Return the [x, y] coordinate for the center point of the cell that contains the specified text.  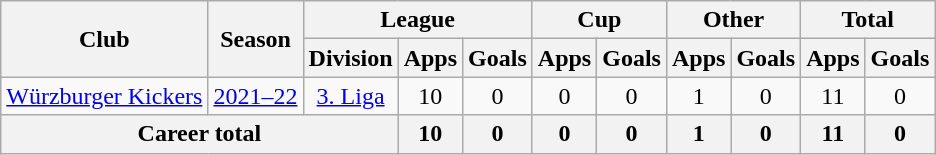
Career total [200, 134]
Cup [599, 20]
League [418, 20]
Würzburger Kickers [104, 96]
2021–22 [256, 96]
Other [733, 20]
Club [104, 39]
3. Liga [350, 96]
Season [256, 39]
Total [868, 20]
Division [350, 58]
